Extract the [X, Y] coordinate from the center of the cell holding the provided text.  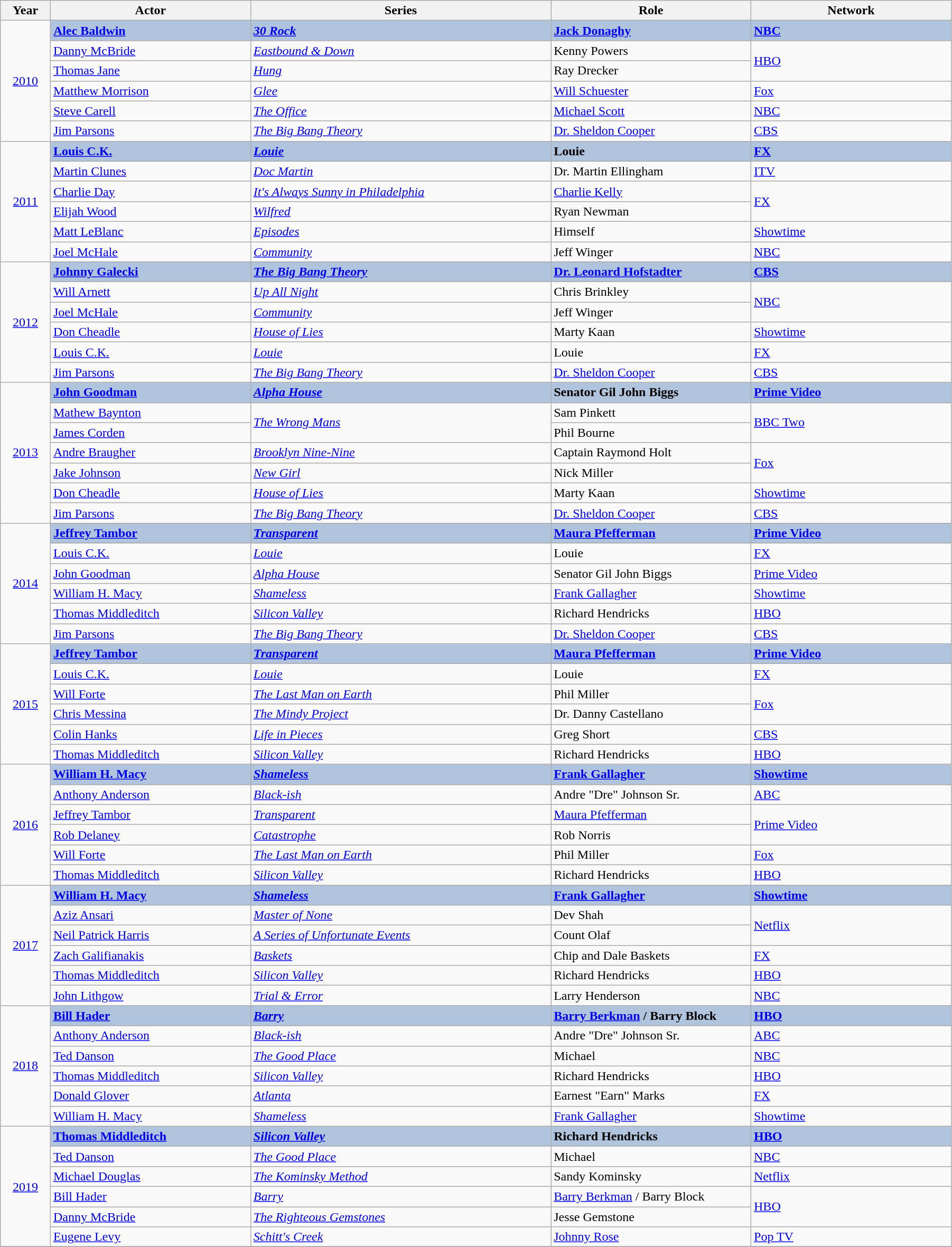
A Series of Unfortunate Events [400, 935]
Rob Norris [651, 835]
Master of None [400, 915]
Thomas Jane [150, 71]
Steve Carell [150, 111]
James Corden [150, 433]
Charlie Kelly [651, 191]
Elijah Wood [150, 211]
Jake Johnson [150, 473]
Donald Glover [150, 1096]
2011 [25, 201]
Charlie Day [150, 191]
The Wrong Mans [400, 423]
Atlanta [400, 1096]
Doc Martin [400, 171]
ITV [852, 171]
Series [400, 11]
Year [25, 11]
Larry Henderson [651, 996]
Andre Braugher [150, 453]
Trial & Error [400, 996]
Dr. Danny Castellano [651, 714]
John Lithgow [150, 996]
2018 [25, 1066]
Episodes [400, 231]
Matt LeBlanc [150, 231]
Baskets [400, 955]
Dev Shah [651, 915]
Life in Pieces [400, 734]
Matthew Morrison [150, 91]
2014 [25, 583]
2013 [25, 453]
Wilfred [400, 211]
Greg Short [651, 734]
Chris Brinkley [651, 292]
30 Rock [400, 31]
Eugene Levy [150, 1237]
Michael Douglas [150, 1176]
Phil Bourne [651, 433]
Brooklyn Nine-Nine [400, 453]
Nick Miller [651, 473]
Chip and Dale Baskets [651, 955]
Jesse Gemstone [651, 1216]
Pop TV [852, 1237]
The Kominsky Method [400, 1176]
Dr. Leonard Hofstadter [651, 272]
Earnest "Earn" Marks [651, 1096]
BBC Two [852, 423]
Michael Scott [651, 111]
Ryan Newman [651, 211]
The Righteous Gemstones [400, 1216]
2015 [25, 704]
Schitt's Creek [400, 1237]
Alec Baldwin [150, 31]
Will Arnett [150, 292]
Actor [150, 11]
Sandy Kominsky [651, 1176]
Sam Pinkett [651, 412]
Johnny Galecki [150, 272]
Dr. Martin Ellingham [651, 171]
Martin Clunes [150, 171]
Hung [400, 71]
Kenny Powers [651, 51]
Himself [651, 231]
Chris Messina [150, 714]
2016 [25, 824]
Role [651, 11]
It's Always Sunny in Philadelphia [400, 191]
Neil Patrick Harris [150, 935]
Catastrophe [400, 835]
Glee [400, 91]
The Office [400, 111]
Will Schuester [651, 91]
Network [852, 11]
Up All Night [400, 292]
Captain Raymond Holt [651, 453]
Count Olaf [651, 935]
Aziz Ansari [150, 915]
Rob Delaney [150, 835]
Johnny Rose [651, 1237]
The Mindy Project [400, 714]
Zach Galifianakis [150, 955]
Mathew Baynton [150, 412]
New Girl [400, 473]
2019 [25, 1186]
Jack Donaghy [651, 31]
Colin Hanks [150, 734]
2012 [25, 322]
2017 [25, 945]
Eastbound & Down [400, 51]
Ray Drecker [651, 71]
2010 [25, 81]
